Search for the cell housing the specified text and yield its [x, y] center coordinate. 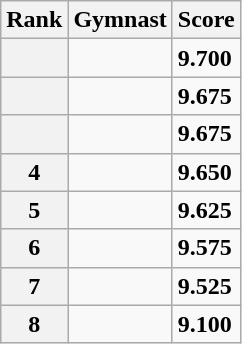
Score [206, 20]
6 [34, 248]
7 [34, 286]
9.575 [206, 248]
9.100 [206, 324]
9.650 [206, 172]
Gymnast [120, 20]
9.525 [206, 286]
9.700 [206, 58]
9.625 [206, 210]
8 [34, 324]
4 [34, 172]
5 [34, 210]
Rank [34, 20]
